Extract the [X, Y] coordinate from the center of the cell holding the provided text.  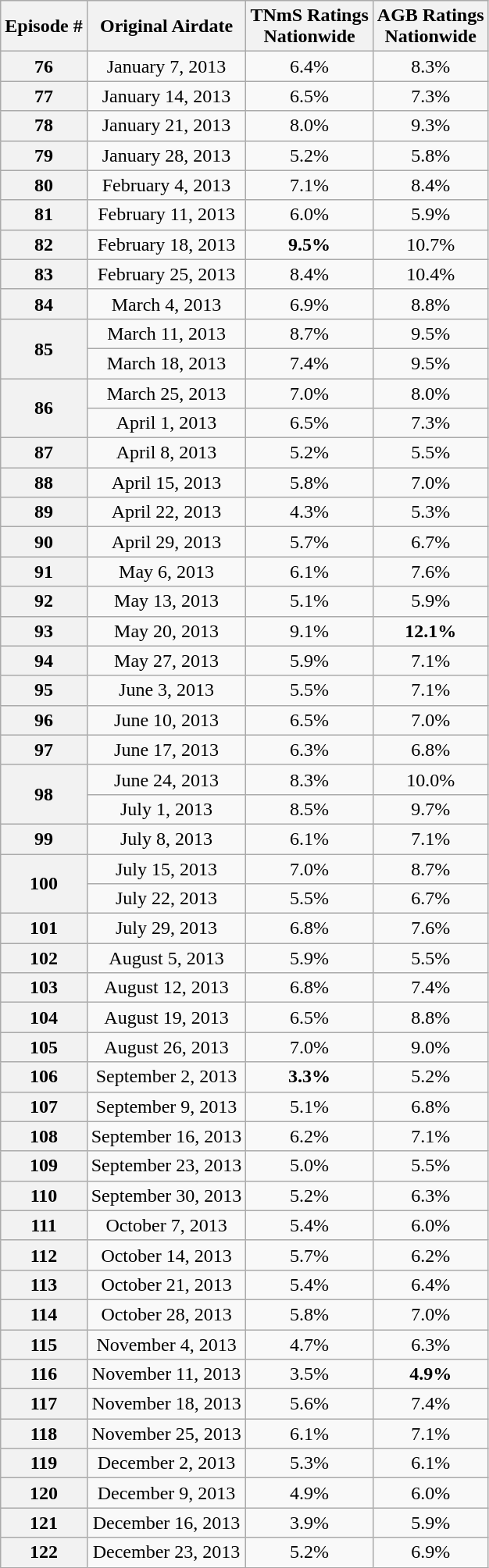
July 22, 2013 [166, 899]
September 30, 2013 [166, 1196]
80 [44, 185]
May 6, 2013 [166, 572]
8.5% [309, 809]
90 [44, 542]
109 [44, 1166]
89 [44, 512]
December 2, 2013 [166, 1463]
77 [44, 96]
August 19, 2013 [166, 1017]
July 1, 2013 [166, 809]
91 [44, 572]
85 [44, 348]
August 5, 2013 [166, 958]
5.6% [309, 1404]
October 7, 2013 [166, 1225]
120 [44, 1493]
117 [44, 1404]
Episode # [44, 27]
December 9, 2013 [166, 1493]
115 [44, 1344]
113 [44, 1285]
AGB RatingsNationwide [430, 27]
September 23, 2013 [166, 1166]
76 [44, 66]
12.1% [430, 631]
81 [44, 215]
118 [44, 1434]
April 22, 2013 [166, 512]
August 26, 2013 [166, 1047]
9.3% [430, 126]
December 23, 2013 [166, 1552]
November 18, 2013 [166, 1404]
June 24, 2013 [166, 779]
119 [44, 1463]
3.3% [309, 1077]
October 28, 2013 [166, 1314]
105 [44, 1047]
April 8, 2013 [166, 453]
November 11, 2013 [166, 1374]
May 13, 2013 [166, 601]
96 [44, 720]
February 11, 2013 [166, 215]
93 [44, 631]
4.7% [309, 1344]
September 9, 2013 [166, 1107]
108 [44, 1136]
94 [44, 661]
February 4, 2013 [166, 185]
102 [44, 958]
95 [44, 690]
October 21, 2013 [166, 1285]
107 [44, 1107]
February 18, 2013 [166, 244]
July 15, 2013 [166, 869]
83 [44, 274]
79 [44, 155]
86 [44, 408]
June 17, 2013 [166, 750]
March 4, 2013 [166, 304]
Original Airdate [166, 27]
111 [44, 1225]
82 [44, 244]
March 18, 2013 [166, 363]
88 [44, 483]
3.5% [309, 1374]
January 7, 2013 [166, 66]
December 16, 2013 [166, 1523]
114 [44, 1314]
92 [44, 601]
3.9% [309, 1523]
10.4% [430, 274]
November 25, 2013 [166, 1434]
July 29, 2013 [166, 928]
September 16, 2013 [166, 1136]
97 [44, 750]
April 29, 2013 [166, 542]
98 [44, 794]
87 [44, 453]
TNmS RatingsNationwide [309, 27]
May 27, 2013 [166, 661]
October 14, 2013 [166, 1255]
104 [44, 1017]
100 [44, 884]
84 [44, 304]
122 [44, 1552]
101 [44, 928]
9.1% [309, 631]
5.0% [309, 1166]
May 20, 2013 [166, 631]
April 15, 2013 [166, 483]
9.0% [430, 1047]
November 4, 2013 [166, 1344]
99 [44, 839]
103 [44, 988]
112 [44, 1255]
9.7% [430, 809]
February 25, 2013 [166, 274]
July 8, 2013 [166, 839]
August 12, 2013 [166, 988]
June 10, 2013 [166, 720]
March 11, 2013 [166, 333]
March 25, 2013 [166, 393]
110 [44, 1196]
4.3% [309, 512]
June 3, 2013 [166, 690]
September 2, 2013 [166, 1077]
121 [44, 1523]
January 21, 2013 [166, 126]
78 [44, 126]
116 [44, 1374]
10.0% [430, 779]
January 14, 2013 [166, 96]
10.7% [430, 244]
April 1, 2013 [166, 423]
January 28, 2013 [166, 155]
106 [44, 1077]
